Return the [x, y] coordinate for the center point of the cell that contains the specified text.  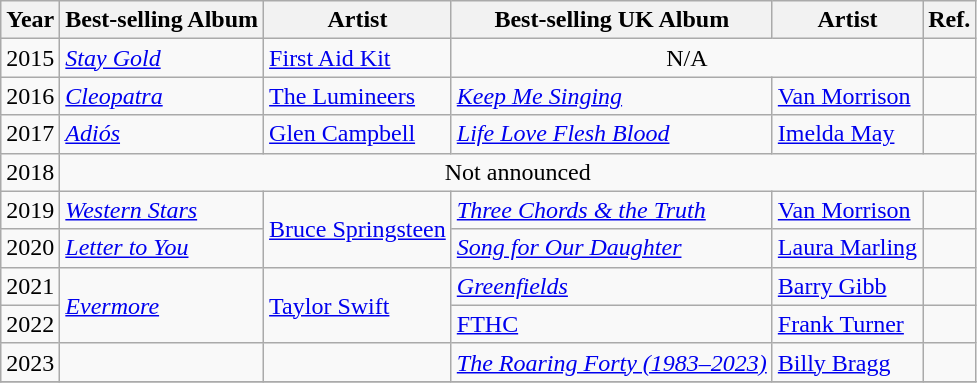
2018 [30, 172]
Stay Gold [162, 58]
Western Stars [162, 210]
First Aid Kit [358, 58]
FTHC [612, 324]
2015 [30, 58]
Frank Turner [847, 324]
Keep Me Singing [612, 96]
The Lumineers [358, 96]
Taylor Swift [358, 305]
2023 [30, 362]
Imelda May [847, 134]
Evermore [162, 305]
Three Chords & the Truth [612, 210]
N/A [686, 58]
2021 [30, 286]
Laura Marling [847, 248]
Bruce Springsteen [358, 229]
2016 [30, 96]
The Roaring Forty (1983–2023) [612, 362]
Ref. [950, 20]
Billy Bragg [847, 362]
2017 [30, 134]
Adiós [162, 134]
Life Love Flesh Blood [612, 134]
Cleopatra [162, 96]
Song for Our Daughter [612, 248]
Year [30, 20]
Greenfields [612, 286]
Barry Gibb [847, 286]
Best-selling UK Album [612, 20]
2020 [30, 248]
Best-selling Album [162, 20]
2022 [30, 324]
Not announced [518, 172]
2019 [30, 210]
Letter to You [162, 248]
Glen Campbell [358, 134]
